Extract the (x, y) coordinate from the center of the cell holding the provided text.  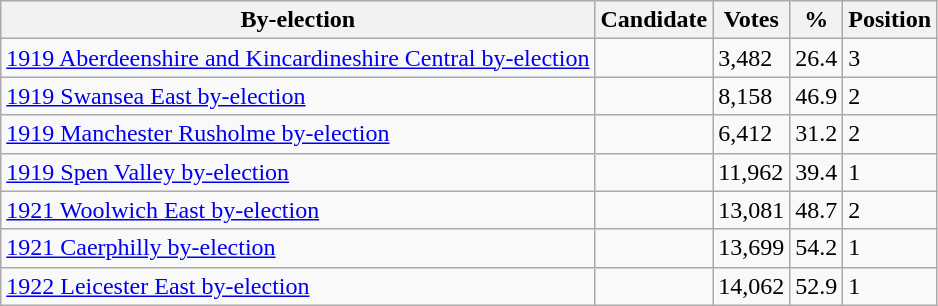
Votes (752, 20)
3 (890, 58)
1919 Spen Valley by-election (298, 172)
52.9 (816, 286)
13,081 (752, 210)
% (816, 20)
1919 Swansea East by-election (298, 96)
1921 Caerphilly by-election (298, 248)
Position (890, 20)
14,062 (752, 286)
1919 Manchester Rusholme by-election (298, 134)
13,699 (752, 248)
8,158 (752, 96)
48.7 (816, 210)
26.4 (816, 58)
1919 Aberdeenshire and Kincardineshire Central by-election (298, 58)
54.2 (816, 248)
11,962 (752, 172)
1922 Leicester East by-election (298, 286)
3,482 (752, 58)
Candidate (654, 20)
39.4 (816, 172)
1921 Woolwich East by-election (298, 210)
6,412 (752, 134)
46.9 (816, 96)
31.2 (816, 134)
By-election (298, 20)
